Return [X, Y] of the center of cell containing provided text 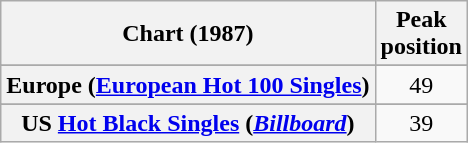
Chart (1987) [188, 34]
US Hot Black Singles (Billboard) [188, 123]
49 [421, 85]
39 [421, 123]
Europe (European Hot 100 Singles) [188, 85]
Peakposition [421, 34]
